Return the (X, Y) coordinate for the center point of the cell that contains the specified text.  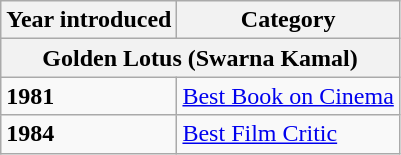
Best Book on Cinema (288, 96)
Golden Lotus (Swarna Kamal) (200, 58)
1981 (89, 96)
Category (288, 20)
Best Film Critic (288, 134)
1984 (89, 134)
Year introduced (89, 20)
